Locate the cell with the specified text and output its (x, y) center coordinate. 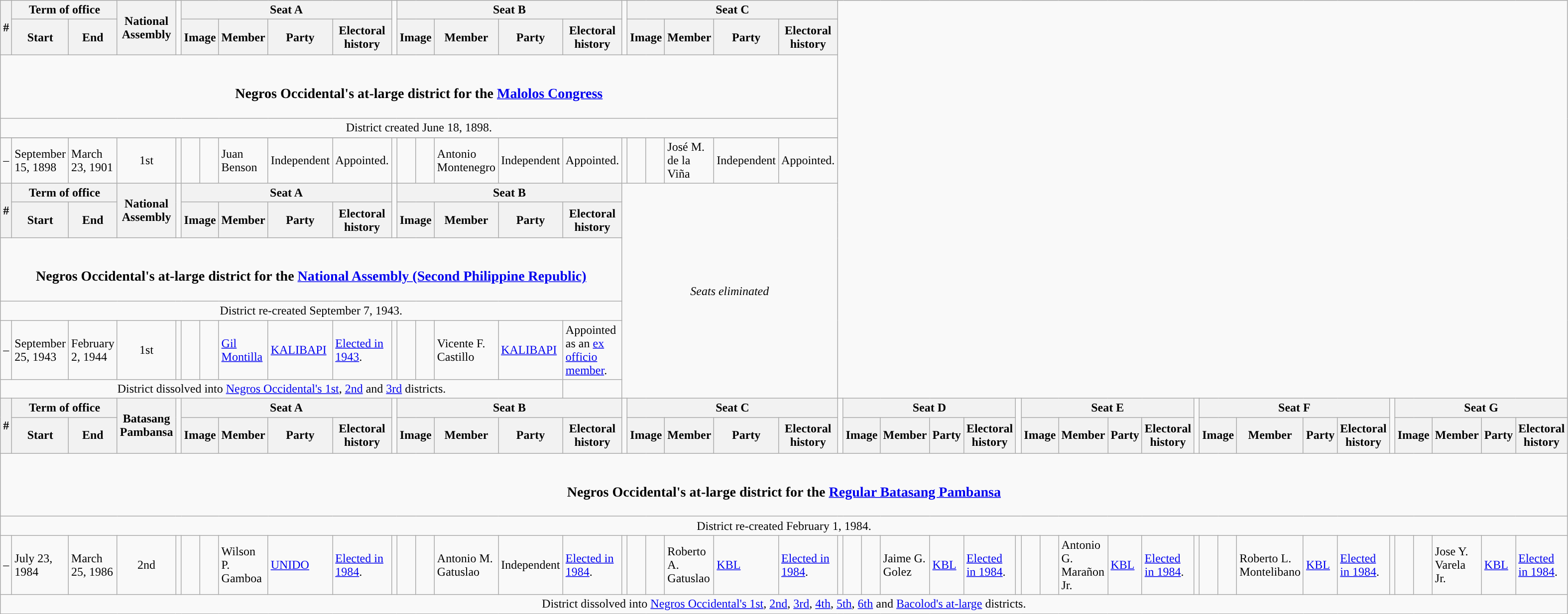
Jaime G. Golez (905, 565)
UNIDO (300, 565)
Seat E (1107, 408)
Gil Montilla (243, 350)
Seat F (1295, 408)
Seat G (1481, 408)
Jose Y. Varela Jr. (1457, 565)
Roberto L. Montelibano (1270, 565)
Antonio G. Marañon Jr. (1084, 565)
September 25, 1943 (40, 350)
District created June 18, 1898. (419, 128)
José M. de la Viña (689, 160)
Vicente F. Castillo (466, 350)
Negros Occidental's at-large district for the Regular Batasang Pambansa (784, 485)
Seats eliminated (730, 291)
July 23, 1984 (40, 565)
District dissolved into Negros Occidental's 1st, 2nd, 3rd, 4th, 5th, 6th and Bacolod's at-large districts. (784, 604)
February 2, 1944 (93, 350)
2nd (146, 565)
March 25, 1986 (93, 565)
District re-created September 7, 1943. (311, 310)
Antonio M. Gatuslao (466, 565)
Antonio Montenegro (466, 160)
District dissolved into Negros Occidental's 1st, 2nd and 3rd districts. (282, 389)
Elected in 1943. (362, 350)
District re-created February 1, 1984. (784, 526)
September 15, 1898 (40, 160)
Appointed as an ex officio member. (592, 350)
Wilson P. Gamboa (243, 565)
March 23, 1901 (93, 160)
Seat D (929, 408)
Juan Benson (243, 160)
BatasangPambansa (146, 426)
Negros Occidental's at-large district for the Malolos Congress (419, 87)
Roberto A. Gatuslao (689, 565)
Negros Occidental's at-large district for the National Assembly (Second Philippine Republic) (311, 270)
